Find where the given text appears and provide that cell's center as [X, Y] coordinate. 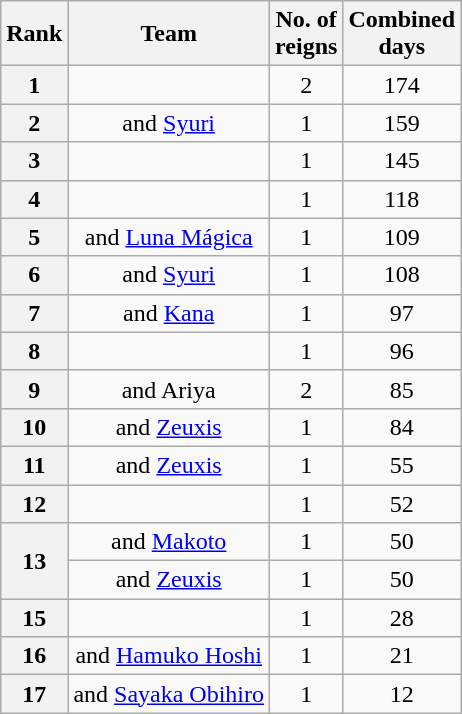
8 [34, 351]
Team [169, 34]
3 [34, 161]
97 [402, 313]
and Ariya [169, 389]
9 [34, 389]
118 [402, 199]
159 [402, 123]
4 [34, 199]
and Hamuko Hoshi [169, 656]
84 [402, 427]
and Sayaka Obihiro [169, 694]
No. ofreigns [306, 34]
and Makoto [169, 542]
28 [402, 618]
and Luna Mágica [169, 237]
5 [34, 237]
21 [402, 656]
55 [402, 465]
13 [34, 561]
85 [402, 389]
11 [34, 465]
15 [34, 618]
Rank [34, 34]
Combineddays [402, 34]
174 [402, 85]
10 [34, 427]
6 [34, 275]
and Kana [169, 313]
16 [34, 656]
52 [402, 503]
108 [402, 275]
7 [34, 313]
109 [402, 237]
96 [402, 351]
17 [34, 694]
145 [402, 161]
